Find where the given text appears and provide that cell's center as [X, Y] coordinate. 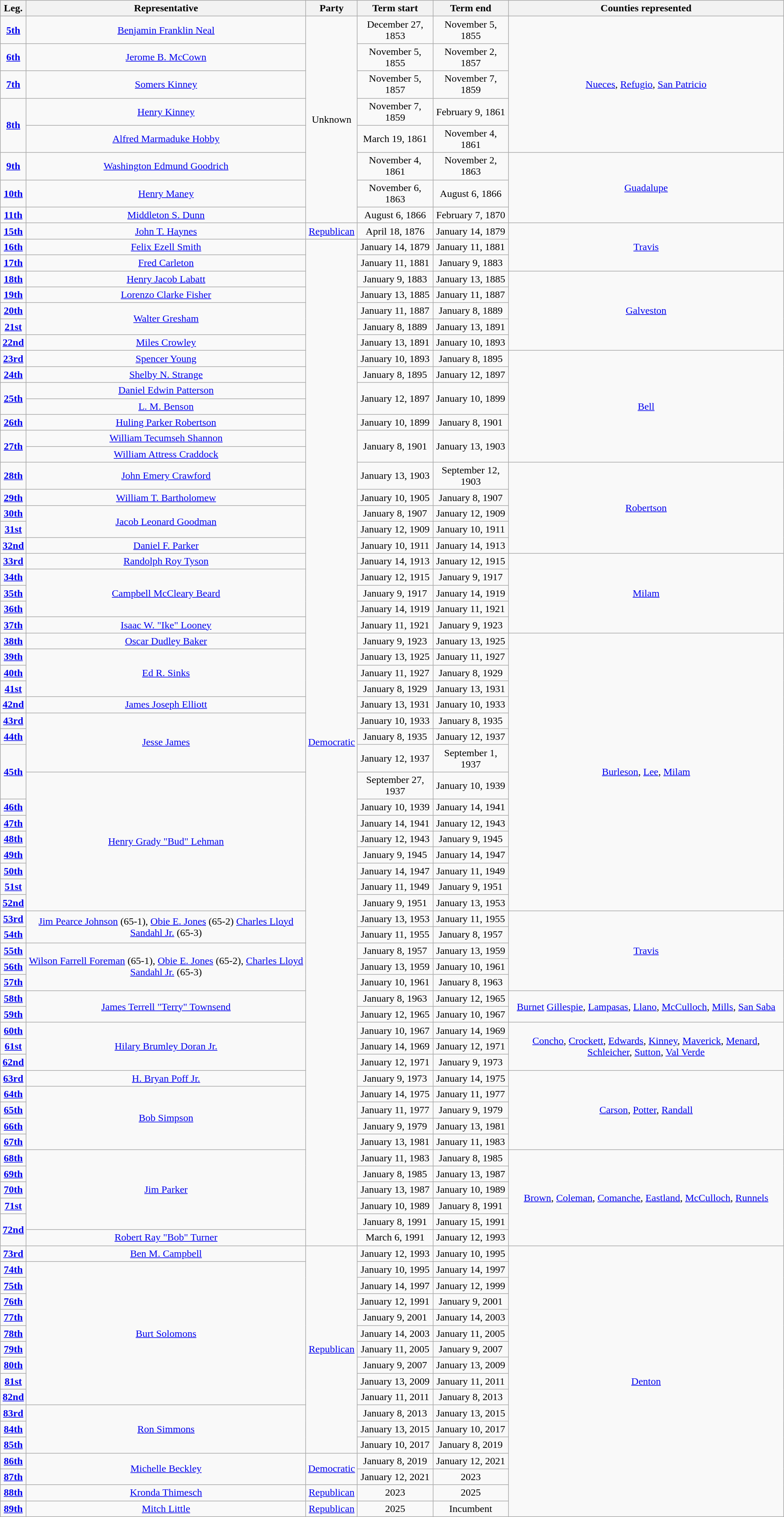
52nd [13, 903]
November 2, 1857 [471, 57]
74th [13, 1269]
21st [13, 327]
Alfred Marmaduke Hobby [166, 139]
80th [13, 1365]
46th [13, 807]
Jerome B. McCown [166, 57]
64th [13, 1094]
38th [13, 641]
Wilson Farrell Foreman (65-1), Obie E. Jones (65-2), Charles Lloyd Sandahl Jr. (65-3) [166, 967]
Term start [395, 8]
March 6, 1991 [395, 1238]
31st [13, 529]
35th [13, 593]
17th [13, 263]
22nd [13, 343]
Bell [646, 406]
January 12, 1999 [471, 1285]
24th [13, 375]
Middleton S. Dunn [166, 215]
36th [13, 609]
Counties represented [646, 8]
Somers Kinney [166, 85]
25th [13, 398]
69th [13, 1174]
57th [13, 982]
6th [13, 57]
Unknown [332, 120]
66th [13, 1126]
51st [13, 887]
Concho, Crockett, Edwards, Kinney, Maverick, Menard, Schleicher, Sutton, Val Verde [646, 1046]
83rd [13, 1413]
William T. Bartholomew [166, 497]
37th [13, 625]
78th [13, 1334]
44th [13, 737]
86th [13, 1461]
43rd [13, 721]
Lorenzo Clarke Fisher [166, 295]
33rd [13, 561]
48th [13, 839]
5th [13, 30]
Representative [166, 8]
Oscar Dudley Baker [166, 641]
Daniel Edwin Patterson [166, 390]
61st [13, 1046]
February 9, 1861 [471, 111]
Isaac W. "Ike" Looney [166, 625]
Brown, Coleman, Comanche, Eastland, McCulloch, Runnels [646, 1198]
November 2, 1863 [471, 166]
26th [13, 422]
Walter Gresham [166, 319]
Bob Simpson [166, 1118]
82nd [13, 1397]
September 12, 1903 [471, 476]
70th [13, 1190]
Henry Jacob Labatt [166, 279]
84th [13, 1429]
Randolph Roy Tyson [166, 561]
Kronda Thimesch [166, 1493]
Washington Edmund Goodrich [166, 166]
32nd [13, 545]
Milam [646, 593]
John Emery Crawford [166, 476]
January 15, 1991 [471, 1222]
45th [13, 772]
10th [13, 194]
58th [13, 998]
H. Bryan Poff Jr. [166, 1078]
Michelle Beckley [166, 1469]
Jacob Leonard Goodman [166, 521]
January 10, 1905 [395, 497]
Mitch Little [166, 1509]
Campbell McCleary Beard [166, 593]
59th [13, 1014]
Huling Parker Robertson [166, 422]
Jim Parker [166, 1190]
Henry Kinney [166, 111]
September 27, 1937 [395, 785]
41st [13, 689]
Daniel F. Parker [166, 545]
55th [13, 951]
60th [13, 1030]
Shelby N. Strange [166, 375]
Spencer Young [166, 359]
39th [13, 657]
42nd [13, 705]
Party [332, 8]
79th [13, 1349]
L. M. Benson [166, 406]
Galveston [646, 310]
49th [13, 855]
William Attress Craddock [166, 454]
56th [13, 967]
February 7, 1870 [471, 215]
47th [13, 823]
Nueces, Refugio, San Patricio [646, 85]
Fred Carleton [166, 263]
89th [13, 1509]
James Terrell "Terry" Townsend [166, 1006]
Denton [646, 1381]
Guadalupe [646, 188]
March 19, 1861 [395, 139]
27th [13, 446]
November 5, 1857 [395, 85]
Robert Ray "Bob" Turner [166, 1238]
11th [13, 215]
December 27, 1853 [395, 30]
9th [13, 166]
April 18, 1876 [395, 231]
87th [13, 1477]
81st [13, 1381]
88th [13, 1493]
73rd [13, 1253]
Leg. [13, 8]
15th [13, 231]
18th [13, 279]
85th [13, 1445]
November 6, 1863 [395, 194]
September 1, 1937 [471, 758]
34th [13, 577]
Henry Grady "Bud" Lehman [166, 841]
54th [13, 935]
Burnet Gillespie, Lampasas, Llano, McCulloch, Mills, San Saba [646, 1006]
53rd [13, 919]
Henry Maney [166, 194]
71st [13, 1206]
30th [13, 513]
40th [13, 673]
20th [13, 311]
Jesse James [166, 742]
8th [13, 125]
Ben M. Campbell [166, 1253]
77th [13, 1317]
Burt Solomons [166, 1333]
63rd [13, 1078]
19th [13, 295]
James Joseph Elliott [166, 705]
68th [13, 1158]
16th [13, 247]
John T. Haynes [166, 231]
Ron Simmons [166, 1429]
65th [13, 1110]
Ed R. Sinks [166, 673]
7th [13, 85]
75th [13, 1285]
67th [13, 1142]
50th [13, 871]
January 12, 1991 [395, 1301]
28th [13, 476]
Hilary Brumley Doran Jr. [166, 1046]
Robertson [646, 508]
Felix Ezell Smith [166, 247]
62nd [13, 1062]
Incumbent [471, 1509]
Burleson, Lee, Milam [646, 772]
23rd [13, 359]
Benjamin Franklin Neal [166, 30]
29th [13, 497]
Carson, Potter, Randall [646, 1110]
72nd [13, 1230]
Jim Pearce Johnson (65-1), Obie E. Jones (65-2) Charles Lloyd Sandahl Jr. (65-3) [166, 927]
76th [13, 1301]
Term end [471, 8]
William Tecumseh Shannon [166, 438]
Miles Crowley [166, 343]
